Output the [X, Y] coordinate of the center of the cell containing the given text.  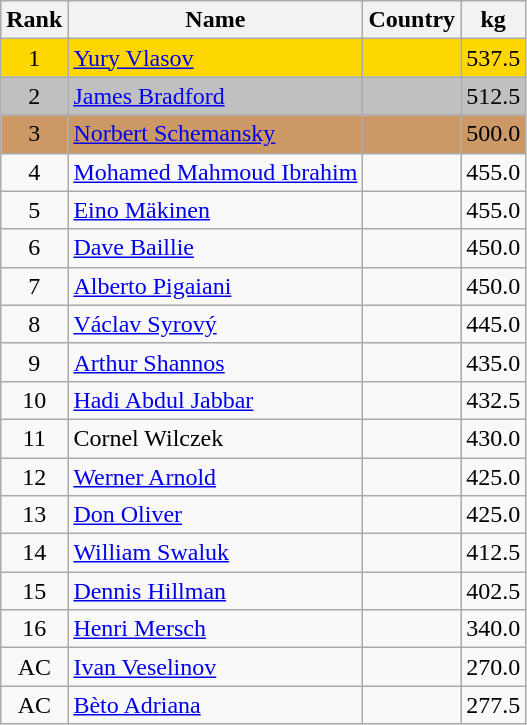
Hadi Abdul Jabbar [216, 400]
Name [216, 20]
9 [34, 362]
412.5 [494, 553]
Werner Arnold [216, 477]
340.0 [494, 629]
Rank [34, 20]
Arthur Shannos [216, 362]
Yury Vlasov [216, 58]
537.5 [494, 58]
Cornel Wilczek [216, 438]
500.0 [494, 134]
Dennis Hillman [216, 591]
445.0 [494, 324]
6 [34, 248]
Country [412, 20]
435.0 [494, 362]
14 [34, 553]
1 [34, 58]
Norbert Schemansky [216, 134]
16 [34, 629]
Dave Baillie [216, 248]
James Bradford [216, 96]
Bèto Adriana [216, 705]
512.5 [494, 96]
270.0 [494, 667]
11 [34, 438]
Mohamed Mahmoud Ibrahim [216, 172]
8 [34, 324]
7 [34, 286]
432.5 [494, 400]
4 [34, 172]
277.5 [494, 705]
10 [34, 400]
402.5 [494, 591]
13 [34, 515]
15 [34, 591]
Ivan Veselinov [216, 667]
3 [34, 134]
Alberto Pigaiani [216, 286]
Don Oliver [216, 515]
Václav Syrový [216, 324]
430.0 [494, 438]
kg [494, 20]
Eino Mäkinen [216, 210]
12 [34, 477]
Henri Mersch [216, 629]
5 [34, 210]
2 [34, 96]
William Swaluk [216, 553]
